Return the [X, Y] coordinate for the center point of the cell that contains the specified text.  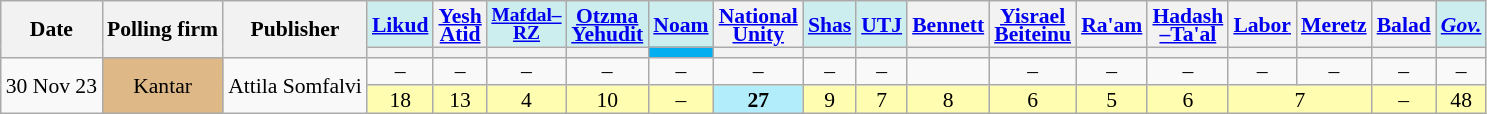
4 [526, 100]
Hadash–Ta'al [1188, 24]
NationalUnity [758, 24]
Mafdal–RZ [526, 24]
Balad [1404, 24]
OtzmaYehudit [607, 24]
Date [52, 29]
YeshAtid [460, 24]
9 [830, 100]
Publisher [295, 29]
10 [607, 100]
Polling firm [162, 29]
Kantar [162, 85]
Noam [680, 24]
YisraelBeiteinu [1032, 24]
Meretz [1334, 24]
Likud [400, 24]
27 [758, 100]
Attila Somfalvi [295, 85]
Bennett [948, 24]
18 [400, 100]
8 [948, 100]
30 Nov 23 [52, 85]
13 [460, 100]
Gov. [1462, 24]
Ra'am [1112, 24]
UTJ [882, 24]
48 [1462, 100]
Labor [1262, 24]
5 [1112, 100]
Shas [830, 24]
